Locate the cell with the specified text and output its [X, Y] center coordinate. 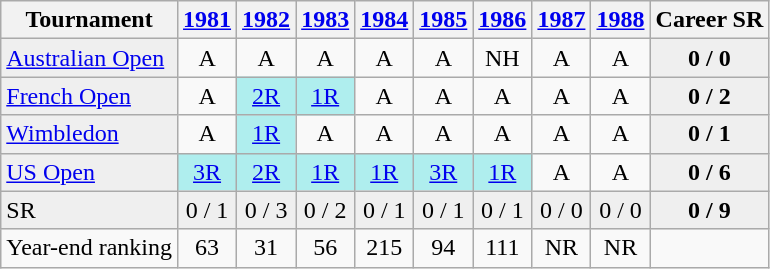
US Open [90, 172]
0 / 6 [710, 172]
215 [384, 248]
1982 [266, 20]
0 / 3 [266, 210]
NH [502, 58]
111 [502, 248]
1983 [326, 20]
63 [208, 248]
1985 [444, 20]
31 [266, 248]
Wimbledon [90, 134]
French Open [90, 96]
Tournament [90, 20]
94 [444, 248]
1988 [620, 20]
SR [90, 210]
0 / 9 [710, 210]
56 [326, 248]
1987 [562, 20]
Career SR [710, 20]
1984 [384, 20]
1981 [208, 20]
Year-end ranking [90, 248]
Australian Open [90, 58]
1986 [502, 20]
